From the cell containing the given text, extract its center point as (X, Y) coordinate. 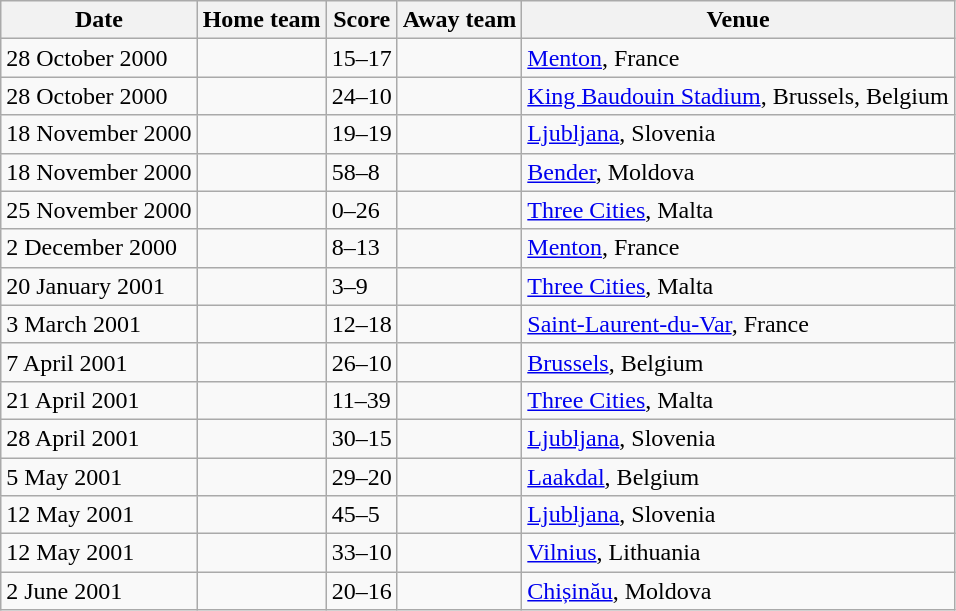
29–20 (362, 477)
45–5 (362, 515)
0–26 (362, 210)
28 April 2001 (99, 438)
Home team (262, 20)
30–15 (362, 438)
33–10 (362, 553)
Score (362, 20)
Bender, Moldova (738, 172)
Venue (738, 20)
26–10 (362, 362)
20 January 2001 (99, 286)
5 May 2001 (99, 477)
20–16 (362, 591)
11–39 (362, 400)
Away team (460, 20)
58–8 (362, 172)
24–10 (362, 96)
3–9 (362, 286)
15–17 (362, 58)
Chișinău, Moldova (738, 591)
2 June 2001 (99, 591)
19–19 (362, 134)
Date (99, 20)
7 April 2001 (99, 362)
2 December 2000 (99, 248)
3 March 2001 (99, 324)
King Baudouin Stadium, Brussels, Belgium (738, 96)
Brussels, Belgium (738, 362)
Saint-Laurent-du-Var, France (738, 324)
25 November 2000 (99, 210)
21 April 2001 (99, 400)
8–13 (362, 248)
Laakdal, Belgium (738, 477)
12–18 (362, 324)
Vilnius, Lithuania (738, 553)
